Detect which cell encompasses the target text, then output its (x, y) center coordinate. 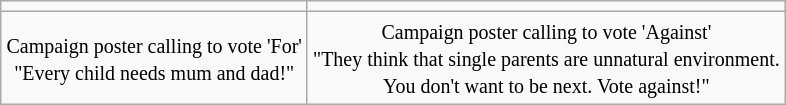
Campaign poster calling to vote 'Against'"They think that single parents are unnatural environment.You don't want to be next. Vote against!" (546, 58)
Campaign poster calling to vote 'For'"Every child needs mum and dad!" (154, 58)
